Return (X, Y) of the center of cell containing provided text 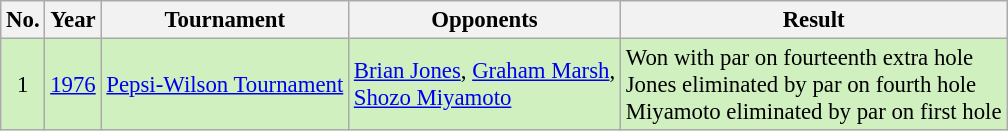
Brian Jones, Graham Marsh, Shozo Miyamoto (485, 85)
Result (813, 20)
1 (23, 85)
Tournament (224, 20)
Won with par on fourteenth extra holeJones eliminated by par on fourth holeMiyamoto eliminated by par on first hole (813, 85)
1976 (73, 85)
Pepsi-Wilson Tournament (224, 85)
Opponents (485, 20)
Year (73, 20)
No. (23, 20)
